For the text-containing cell, return its midpoint in [x, y] coordinate format. 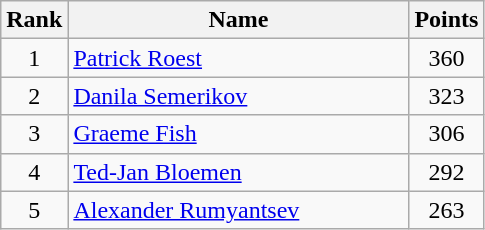
Graeme Fish [238, 134]
360 [446, 58]
2 [34, 96]
Alexander Rumyantsev [238, 210]
Patrick Roest [238, 58]
263 [446, 210]
Points [446, 20]
292 [446, 172]
3 [34, 134]
Danila Semerikov [238, 96]
306 [446, 134]
Name [238, 20]
323 [446, 96]
Rank [34, 20]
5 [34, 210]
4 [34, 172]
Ted-Jan Bloemen [238, 172]
1 [34, 58]
